Search for the cell housing the specified text and yield its (x, y) center coordinate. 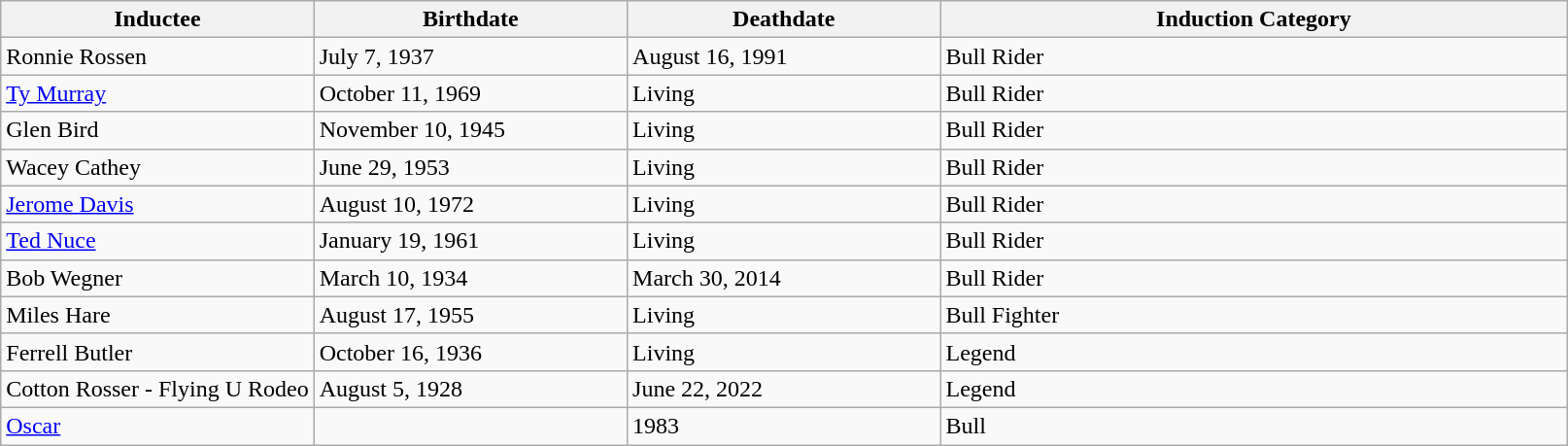
June 29, 1953 (470, 167)
Ronnie Rossen (157, 56)
August 16, 1991 (784, 56)
Birthdate (470, 19)
Oscar (157, 426)
Bull (1253, 426)
1983 (784, 426)
October 11, 1969 (470, 93)
October 16, 1936 (470, 352)
August 5, 1928 (470, 389)
June 22, 2022 (784, 389)
Deathdate (784, 19)
Jerome Davis (157, 204)
Miles Hare (157, 315)
Bull Fighter (1253, 315)
Induction Category (1253, 19)
Bob Wegner (157, 278)
January 19, 1961 (470, 241)
Ty Murray (157, 93)
Cotton Rosser - Flying U Rodeo (157, 389)
March 10, 1934 (470, 278)
August 10, 1972 (470, 204)
November 10, 1945 (470, 130)
Inductee (157, 19)
Ted Nuce (157, 241)
Glen Bird (157, 130)
March 30, 2014 (784, 278)
Wacey Cathey (157, 167)
July 7, 1937 (470, 56)
Ferrell Butler (157, 352)
August 17, 1955 (470, 315)
